Determine the (x, y) coordinate at the center of the cell enclosing the given text.  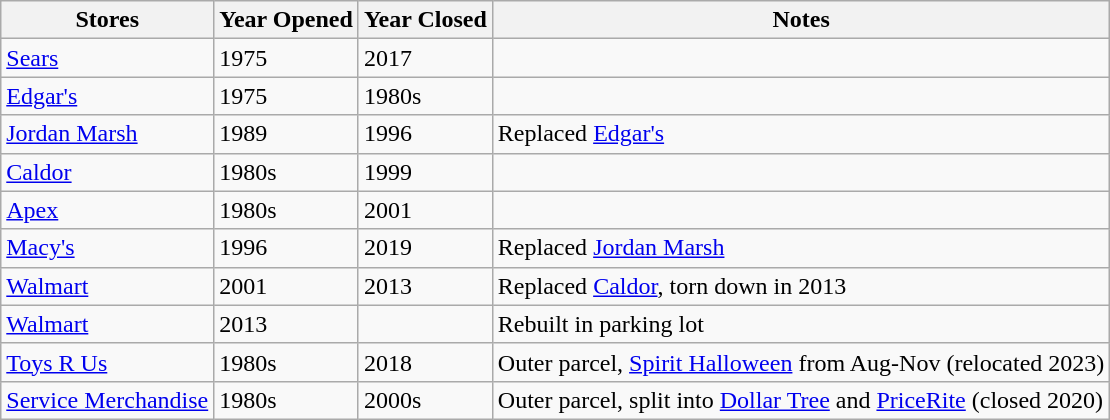
Sears (108, 58)
Replaced Jordan Marsh (801, 248)
Outer parcel, Spirit Halloween from Aug-Nov (relocated 2023) (801, 362)
2019 (425, 248)
Apex (108, 210)
1999 (425, 172)
Year Closed (425, 20)
Replaced Edgar's (801, 134)
Notes (801, 20)
1989 (286, 134)
Caldor (108, 172)
Toys R Us (108, 362)
Edgar's (108, 96)
2017 (425, 58)
Replaced Caldor, torn down in 2013 (801, 286)
Rebuilt in parking lot (801, 324)
2018 (425, 362)
Macy's (108, 248)
Year Opened (286, 20)
Outer parcel, split into Dollar Tree and PriceRite (closed 2020) (801, 400)
2000s (425, 400)
Jordan Marsh (108, 134)
Service Merchandise (108, 400)
Stores (108, 20)
